Detect which cell encompasses the target text, then output its [X, Y] center coordinate. 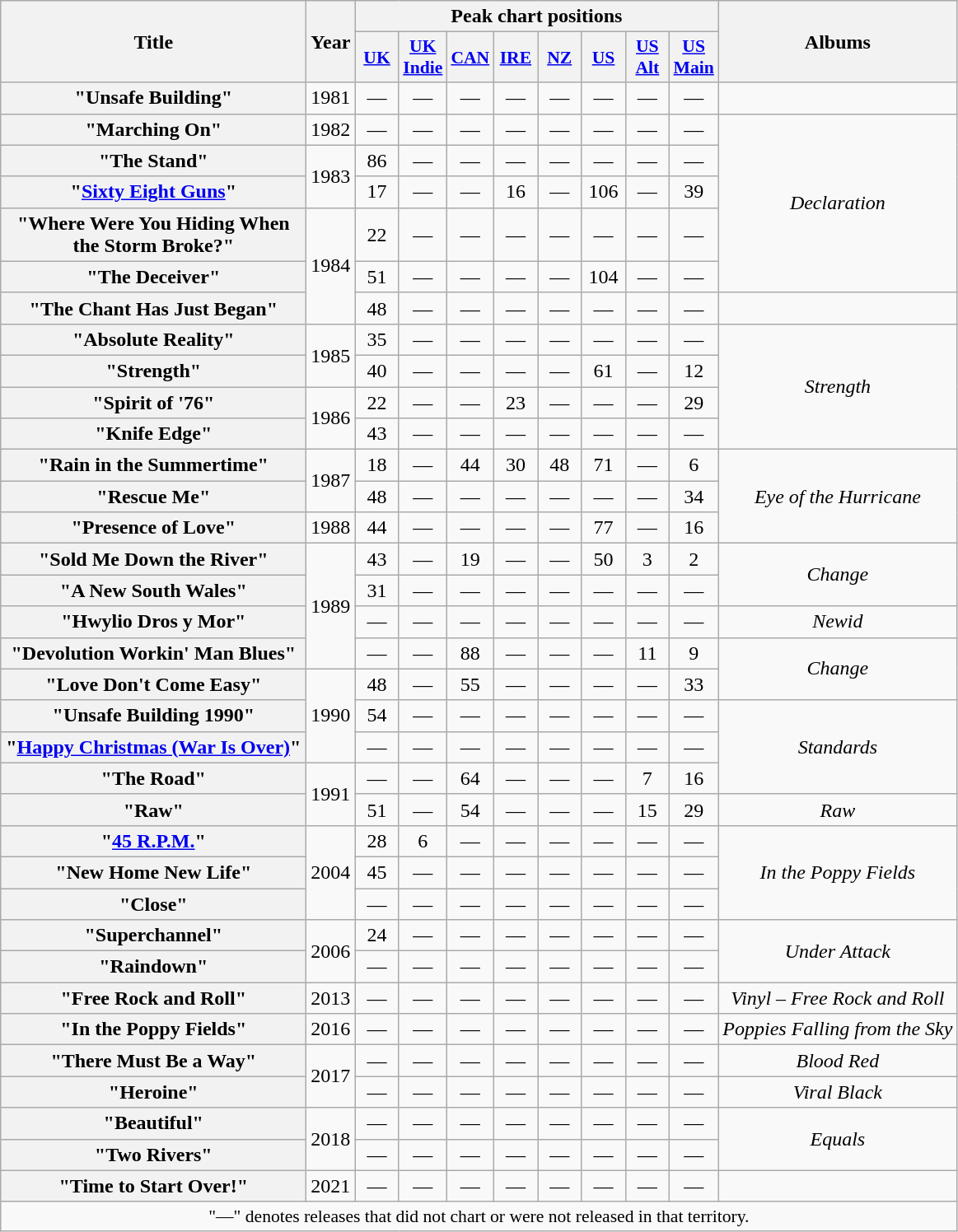
24 [377, 936]
45 [377, 872]
Standards [838, 747]
"Marching On" [153, 129]
US Main [694, 58]
"New Home New Life" [153, 872]
Under Attack [838, 951]
1984 [331, 265]
1986 [331, 418]
33 [694, 684]
2013 [331, 998]
UK Indie [423, 58]
77 [603, 528]
40 [377, 371]
1990 [331, 716]
Peak chart positions [537, 16]
106 [603, 192]
"Love Don't Come Easy" [153, 684]
"Sold Me Down the River" [153, 559]
88 [470, 653]
19 [470, 559]
US [603, 58]
"Strength" [153, 371]
39 [694, 192]
28 [377, 841]
"Absolute Reality" [153, 339]
CAN [470, 58]
"Beautiful" [153, 1123]
Blood Red [838, 1061]
"There Must Be a Way" [153, 1061]
"Rain in the Summertime" [153, 465]
2021 [331, 1186]
Strength [838, 386]
1983 [331, 176]
Declaration [838, 203]
7 [647, 778]
"Unsafe Building" [153, 98]
"Sixty Eight Guns" [153, 192]
11 [647, 653]
Year [331, 41]
IRE [516, 58]
15 [647, 810]
104 [603, 277]
"Superchannel" [153, 936]
"Knife Edge" [153, 434]
50 [603, 559]
"Close" [153, 903]
"A New South Wales" [153, 590]
Eye of the Hurricane [838, 497]
3 [647, 559]
"Happy Christmas (War Is Over)" [153, 747]
2 [694, 559]
"Presence of Love" [153, 528]
34 [694, 497]
31 [377, 590]
12 [694, 371]
1982 [331, 129]
23 [516, 403]
"Spirit of '76" [153, 403]
2018 [331, 1139]
"—" denotes releases that did not chart or were not released in that territory. [479, 1216]
1987 [331, 481]
"Raindown" [153, 967]
Viral Black [838, 1092]
55 [470, 684]
Poppies Falling from the Sky [838, 1029]
1981 [331, 98]
"Unsafe Building 1990" [153, 716]
71 [603, 465]
"Free Rock and Roll" [153, 998]
"Time to Start Over!" [153, 1186]
2004 [331, 872]
"Devolution Workin' Man Blues" [153, 653]
US Alt [647, 58]
Title [153, 41]
64 [470, 778]
18 [377, 465]
"Raw" [153, 810]
"The Deceiver" [153, 277]
In the Poppy Fields [838, 872]
Newid [838, 622]
"Two Rivers" [153, 1155]
2017 [331, 1076]
61 [603, 371]
Albums [838, 41]
2016 [331, 1029]
17 [377, 192]
"Heroine" [153, 1092]
"45 R.P.M." [153, 841]
Vinyl – Free Rock and Roll [838, 998]
"In the Poppy Fields" [153, 1029]
1988 [331, 528]
1991 [331, 794]
30 [516, 465]
86 [377, 161]
9 [694, 653]
"The Stand" [153, 161]
"Hwylio Dros y Mor" [153, 622]
Raw [838, 810]
UK [377, 58]
1989 [331, 606]
"Rescue Me" [153, 497]
1985 [331, 355]
NZ [560, 58]
35 [377, 339]
"The Chant Has Just Began" [153, 308]
"The Road" [153, 778]
Equals [838, 1139]
"Where Were You Hiding When the Storm Broke?" [153, 234]
2006 [331, 951]
